Search for the cell housing the specified text and yield its (X, Y) center coordinate. 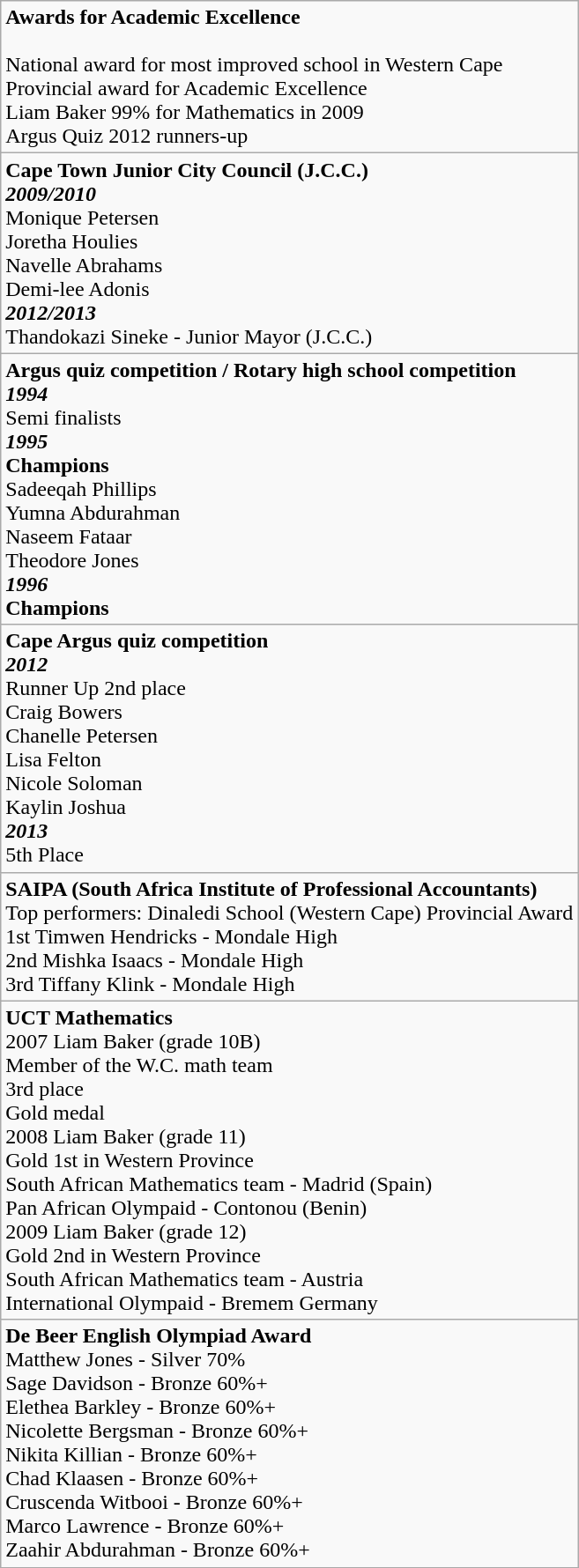
Cape Argus quiz competition2012Runner Up 2nd placeCraig BowersChanelle PetersenLisa FeltonNicole SolomanKaylin Joshua20135th Place (289, 749)
